Output the [X, Y] coordinate of the center of the cell containing the given text.  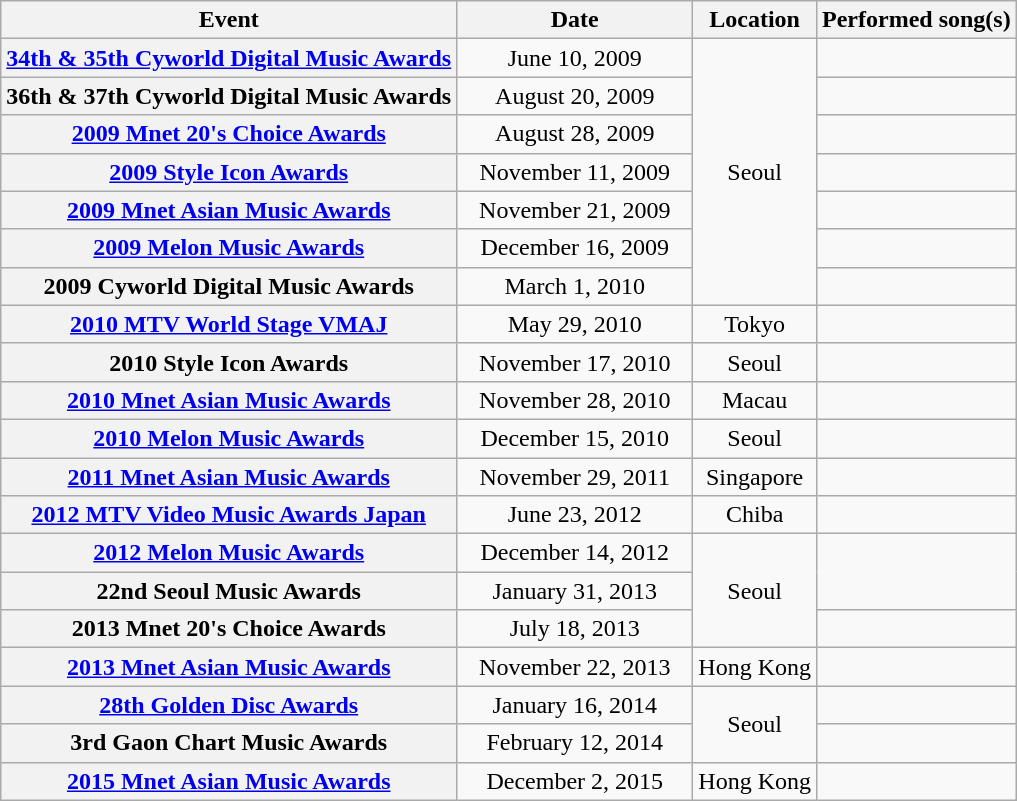
2011 Mnet Asian Music Awards [229, 477]
22nd Seoul Music Awards [229, 591]
2009 Style Icon Awards [229, 172]
November 17, 2010 [575, 362]
Performed song(s) [916, 20]
December 2, 2015 [575, 781]
June 10, 2009 [575, 58]
2010 Melon Music Awards [229, 438]
August 20, 2009 [575, 96]
June 23, 2012 [575, 515]
November 29, 2011 [575, 477]
Macau [755, 400]
28th Golden Disc Awards [229, 705]
August 28, 2009 [575, 134]
November 21, 2009 [575, 210]
2009 Mnet 20's Choice Awards [229, 134]
Event [229, 20]
2009 Melon Music Awards [229, 248]
2010 MTV World Stage VMAJ [229, 324]
2015 Mnet Asian Music Awards [229, 781]
2013 Mnet 20's Choice Awards [229, 629]
2010 Mnet Asian Music Awards [229, 400]
November 22, 2013 [575, 667]
2013 Mnet Asian Music Awards [229, 667]
November 11, 2009 [575, 172]
Date [575, 20]
2009 Cyworld Digital Music Awards [229, 286]
3rd Gaon Chart Music Awards [229, 743]
March 1, 2010 [575, 286]
November 28, 2010 [575, 400]
34th & 35th Cyworld Digital Music Awards [229, 58]
July 18, 2013 [575, 629]
2009 Mnet Asian Music Awards [229, 210]
2012 Melon Music Awards [229, 553]
January 31, 2013 [575, 591]
Chiba [755, 515]
36th & 37th Cyworld Digital Music Awards [229, 96]
December 16, 2009 [575, 248]
May 29, 2010 [575, 324]
Tokyo [755, 324]
December 15, 2010 [575, 438]
Singapore [755, 477]
December 14, 2012 [575, 553]
Location [755, 20]
2012 MTV Video Music Awards Japan [229, 515]
2010 Style Icon Awards [229, 362]
February 12, 2014 [575, 743]
January 16, 2014 [575, 705]
